Output the [x, y] coordinate of the center of the cell containing the given text.  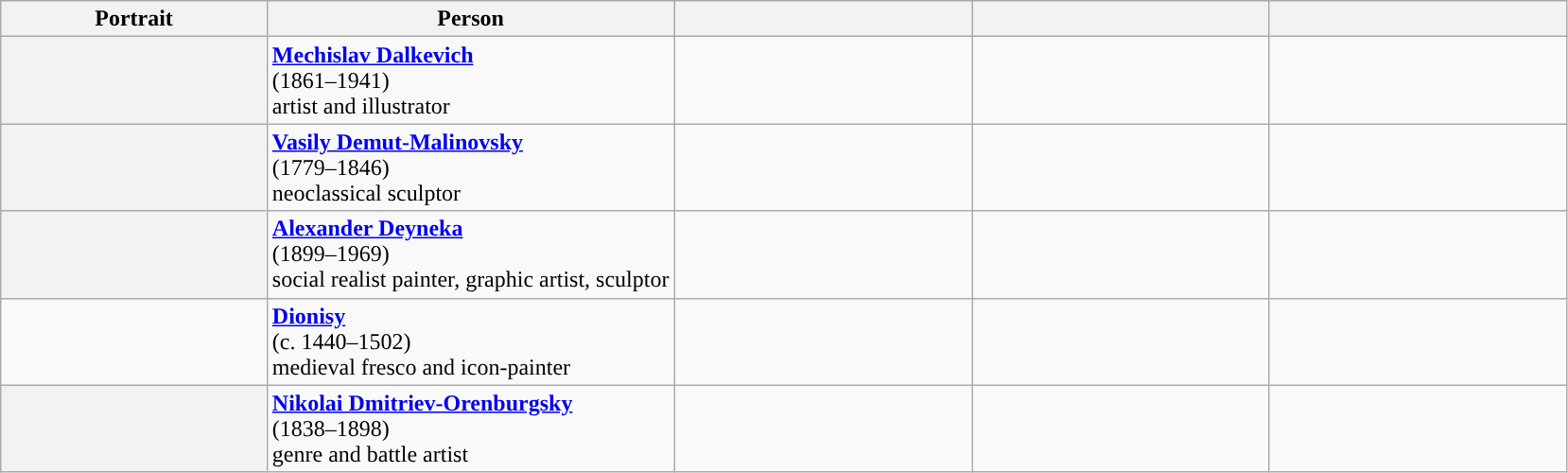
Mechislav Dalkevich(1861–1941)artist and illustrator [471, 80]
Vasily Demut-Malinovsky(1779–1846)neoclassical sculptor [471, 167]
Alexander Deyneka(1899–1969)social realist painter, graphic artist, sculptor [471, 254]
Portrait [134, 19]
Dionisy(c. 1440–1502)medieval fresco and icon-painter [471, 342]
Person [471, 19]
Nikolai Dmitriev-Orenburgsky(1838–1898)genre and battle artist [471, 429]
